For the text-containing cell, return its midpoint in [X, Y] coordinate format. 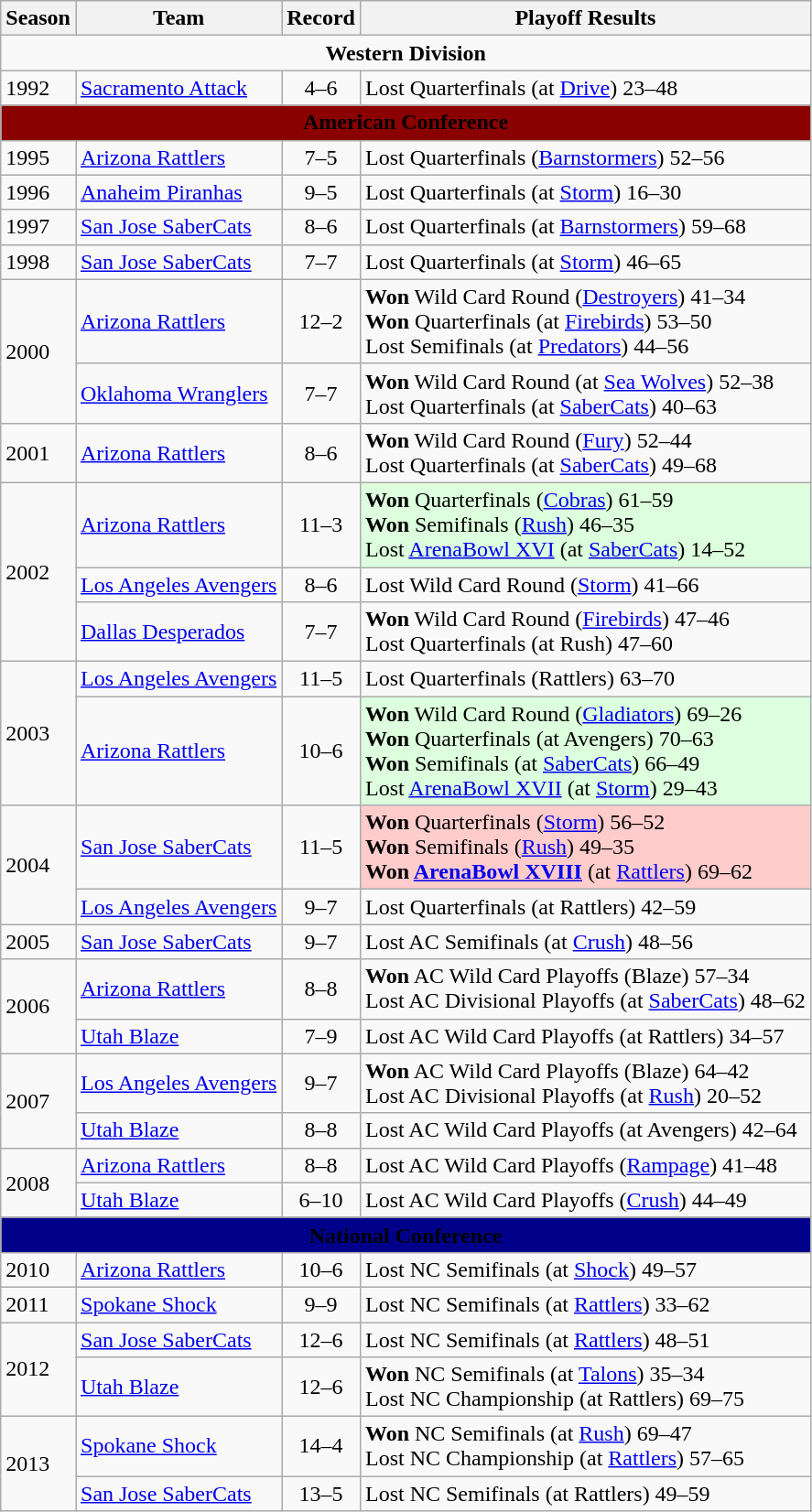
Won AC Wild Card Playoffs (Blaze) 64–42Lost AC Divisional Playoffs (at Rush) 20–52 [585, 1084]
4–6 [321, 88]
Lost Quarterfinals (at Barnstormers) 59–68 [585, 227]
2000 [38, 351]
Won Wild Card Round (Fury) 52–44Lost Quarterfinals (at SaberCats) 49–68 [585, 452]
Season [38, 18]
Record [321, 18]
Lost NC Semifinals (at Rattlers) 49–59 [585, 1494]
Sacramento Attack [178, 88]
2004 [38, 865]
Won Wild Card Round (Destroyers) 41–34Won Quarterfinals (at Firebirds) 53–50Lost Semifinals (at Predators) 44–56 [585, 321]
National Conference [406, 1235]
2005 [38, 942]
Won NC Semifinals (at Rush) 69–47Lost NC Championship (at Rattlers) 57–65 [585, 1446]
Lost Wild Card Round (Storm) 41–66 [585, 585]
Won Wild Card Round (at Sea Wolves) 52–38Lost Quarterfinals (at SaberCats) 40–63 [585, 394]
2011 [38, 1304]
2007 [38, 1100]
Lost AC Wild Card Playoffs (Rampage) 41–48 [585, 1165]
9–9 [321, 1304]
1992 [38, 88]
2006 [38, 1007]
Lost AC Wild Card Playoffs (at Rattlers) 34–57 [585, 1036]
Western Division [406, 53]
2003 [38, 734]
Lost Quarterfinals (at Drive) 23–48 [585, 88]
7–5 [321, 157]
2008 [38, 1183]
Lost NC Semifinals (at Shock) 49–57 [585, 1269]
1996 [38, 192]
1995 [38, 157]
Lost AC Wild Card Playoffs (Crush) 44–49 [585, 1200]
1997 [38, 227]
Won Quarterfinals (Storm) 56–52Won Semifinals (Rush) 49–35Won ArenaBowl XVIII (at Rattlers) 69–62 [585, 848]
Lost NC Semifinals (at Rattlers) 33–62 [585, 1304]
Lost Quarterfinals (Barnstormers) 52–56 [585, 157]
Lost AC Semifinals (at Crush) 48–56 [585, 942]
Team [178, 18]
2013 [38, 1464]
Won NC Semifinals (at Talons) 35–34Lost NC Championship (at Rattlers) 69–75 [585, 1388]
Lost Quarterfinals (Rattlers) 63–70 [585, 679]
Playoff Results [585, 18]
Lost NC Semifinals (at Rattlers) 48–51 [585, 1339]
2010 [38, 1269]
12–2 [321, 321]
2001 [38, 452]
Oklahoma Wranglers [178, 394]
2012 [38, 1369]
Lost Quarterfinals (at Storm) 16–30 [585, 192]
9–5 [321, 192]
2002 [38, 571]
6–10 [321, 1200]
Won AC Wild Card Playoffs (Blaze) 57–34Lost AC Divisional Playoffs (at SaberCats) 48–62 [585, 988]
American Conference [406, 123]
11–3 [321, 524]
Lost Quarterfinals (at Rattlers) 42–59 [585, 907]
13–5 [321, 1494]
Anaheim Piranhas [178, 192]
7–9 [321, 1036]
Won Quarterfinals (Cobras) 61–59Won Semifinals (Rush) 46–35Lost ArenaBowl XVI (at SaberCats) 14–52 [585, 524]
Won Wild Card Round (Gladiators) 69–26Won Quarterfinals (at Avengers) 70–63Won Semifinals (at SaberCats) 66–49Lost ArenaBowl XVII (at Storm) 29–43 [585, 751]
14–4 [321, 1446]
Dallas Desperados [178, 632]
Won Wild Card Round (Firebirds) 47–46Lost Quarterfinals (at Rush) 47–60 [585, 632]
Lost Quarterfinals (at Storm) 46–65 [585, 262]
Lost AC Wild Card Playoffs (at Avengers) 42–64 [585, 1130]
1998 [38, 262]
